Return (x, y) of the center of cell containing provided text 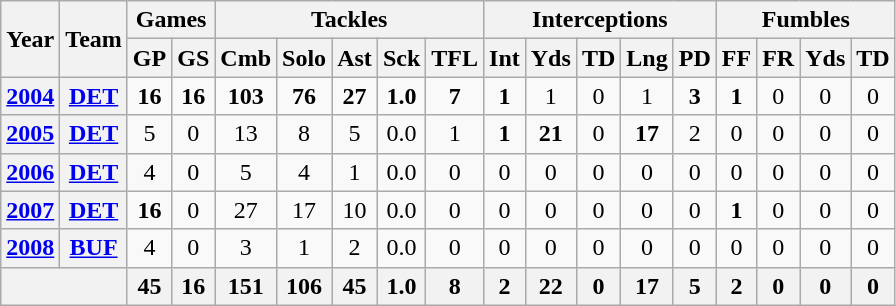
106 (304, 286)
Cmb (246, 58)
Solo (304, 58)
Lng (647, 58)
2004 (30, 96)
2007 (30, 210)
151 (246, 286)
BUF (94, 248)
FR (778, 58)
Team (94, 39)
13 (246, 134)
Games (170, 20)
Tackles (350, 20)
TFL (455, 58)
21 (550, 134)
Ast (355, 58)
FF (736, 58)
GP (149, 58)
Sck (401, 58)
Fumbles (806, 20)
2005 (30, 134)
76 (304, 96)
Int (505, 58)
Interceptions (600, 20)
10 (355, 210)
2006 (30, 172)
7 (455, 96)
GS (194, 58)
103 (246, 96)
22 (550, 286)
2008 (30, 248)
PD (694, 58)
Year (30, 39)
